From the cell containing the given text, extract its center point as (X, Y) coordinate. 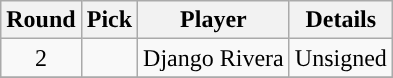
Unsigned (340, 58)
Pick (109, 20)
Round (41, 20)
2 (41, 58)
Django Rivera (214, 58)
Details (340, 20)
Player (214, 20)
